For the text-containing cell, return its midpoint in (X, Y) coordinate format. 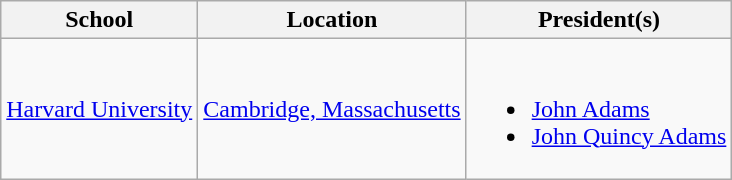
President(s) (599, 20)
Harvard University (100, 109)
Location (332, 20)
School (100, 20)
Cambridge, Massachusetts (332, 109)
John AdamsJohn Quincy Adams (599, 109)
